Capture the cell that displays the provided text and extract its (X, Y) central coordinate. 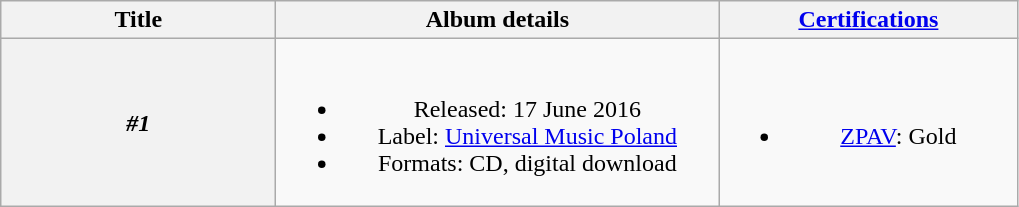
ZPAV: Gold (868, 122)
#1 (138, 122)
Certifications (868, 20)
Title (138, 20)
Released: 17 June 2016Label: Universal Music PolandFormats: CD, digital download (498, 122)
Album details (498, 20)
